Return the [x, y] coordinate for the center point of the cell that contains the specified text.  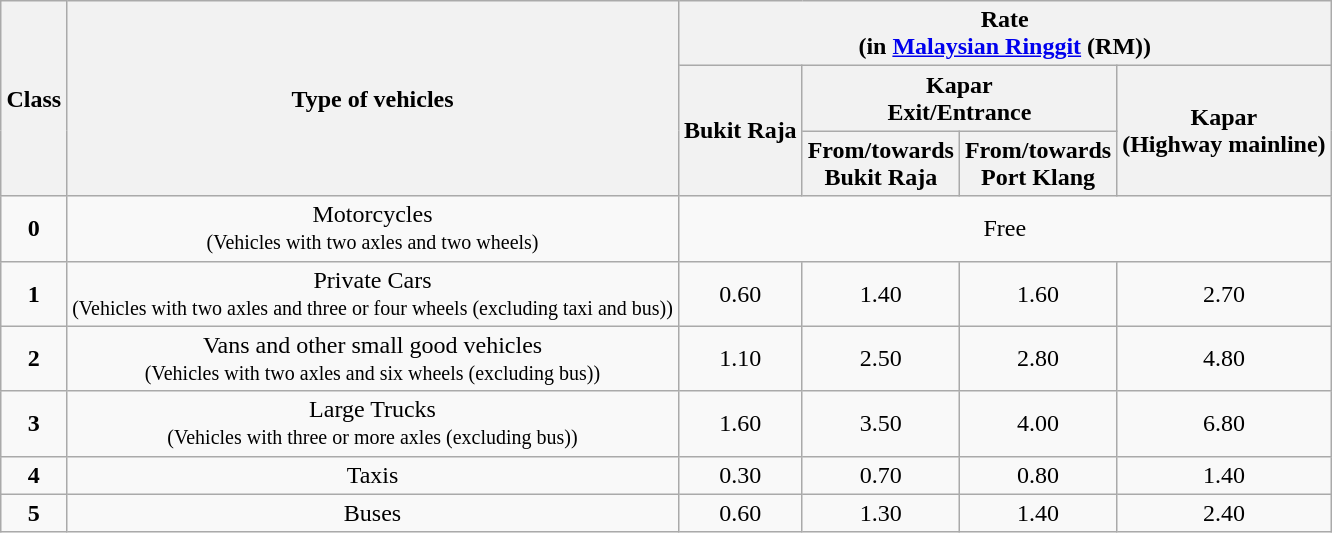
4 [34, 475]
3 [34, 424]
Motorcycles(Vehicles with two axles and two wheels) [373, 228]
0.70 [880, 475]
2 [34, 358]
Rate(in Malaysian Ringgit (RM)) [1004, 34]
KaparExit/Entrance [960, 98]
1.30 [880, 513]
Free [1004, 228]
From/towardsBukit Raja [880, 164]
0.80 [1038, 475]
4.80 [1224, 358]
Private Cars(Vehicles with two axles and three or four wheels (excluding taxi and bus)) [373, 294]
4.00 [1038, 424]
Kapar(Highway mainline) [1224, 131]
Class [34, 98]
2.50 [880, 358]
6.80 [1224, 424]
2.40 [1224, 513]
1 [34, 294]
1.10 [740, 358]
3.50 [880, 424]
Large Trucks(Vehicles with three or more axles (excluding bus)) [373, 424]
From/towardsPort Klang [1038, 164]
2.80 [1038, 358]
0 [34, 228]
0.30 [740, 475]
2.70 [1224, 294]
Taxis [373, 475]
Bukit Raja [740, 131]
Buses [373, 513]
Vans and other small good vehicles(Vehicles with two axles and six wheels (excluding bus)) [373, 358]
Type of vehicles [373, 98]
5 [34, 513]
